Determine the [X, Y] coordinate at the center of the cell enclosing the given text.  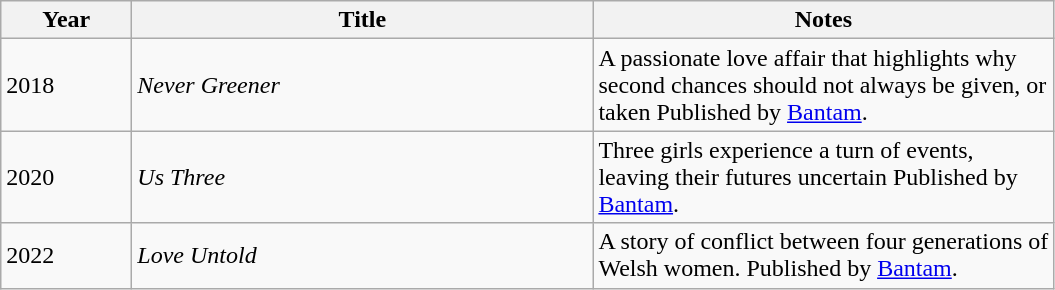
2020 [66, 177]
A story of conflict between four generations of Welsh women. Published by Bantam. [824, 256]
Love Untold [362, 256]
Us Three [362, 177]
Three girls experience a turn of events, leaving their futures uncertain Published by Bantam. [824, 177]
2018 [66, 85]
Notes [824, 20]
Year [66, 20]
2022 [66, 256]
A passionate love affair that highlights why second chances should not always be given, or taken Published by Bantam. [824, 85]
Title [362, 20]
Never Greener [362, 85]
